Return the (x, y) coordinate for the center point of the cell that contains the specified text.  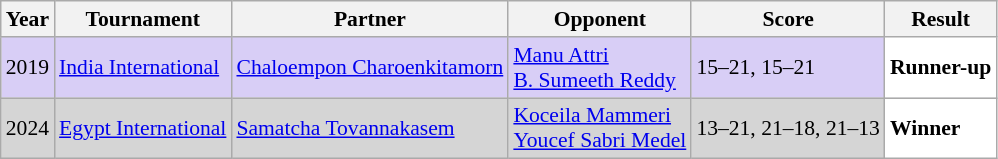
13–21, 21–18, 21–13 (788, 128)
India International (142, 68)
Koceila Mammeri Youcef Sabri Medel (600, 128)
Opponent (600, 19)
2024 (28, 128)
Runner-up (940, 68)
Tournament (142, 19)
Partner (370, 19)
Samatcha Tovannakasem (370, 128)
Year (28, 19)
Result (940, 19)
Chaloempon Charoenkitamorn (370, 68)
2019 (28, 68)
Egypt International (142, 128)
Manu Attri B. Sumeeth Reddy (600, 68)
Score (788, 19)
15–21, 15–21 (788, 68)
Winner (940, 128)
